Detect which cell encompasses the target text, then output its [x, y] center coordinate. 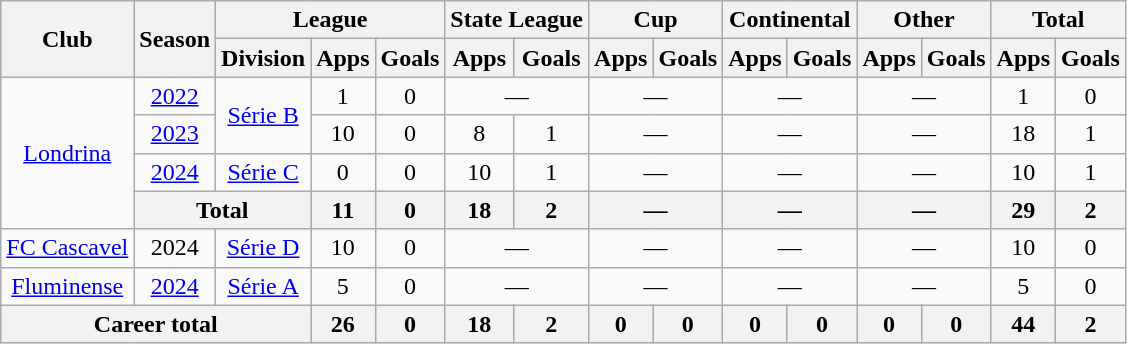
Série B [264, 115]
29 [1023, 210]
8 [480, 134]
Continental [790, 20]
Season [175, 39]
2023 [175, 134]
11 [343, 210]
Other [924, 20]
26 [343, 324]
44 [1023, 324]
State League [517, 20]
Série A [264, 286]
FC Cascavel [68, 248]
2022 [175, 96]
Série C [264, 172]
Londrina [68, 153]
Division [264, 58]
Série D [264, 248]
League [330, 20]
Club [68, 39]
Career total [156, 324]
Cup [656, 20]
Fluminense [68, 286]
